Search for the cell housing the specified text and yield its [x, y] center coordinate. 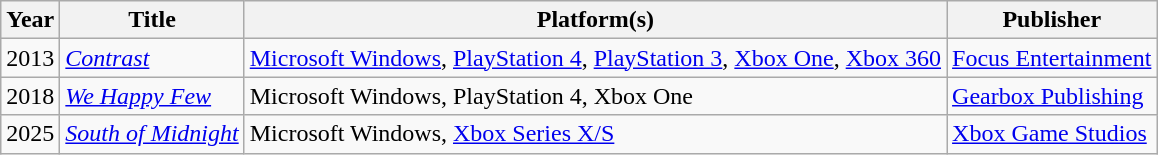
South of Midnight [152, 134]
Focus Entertainment [1052, 58]
Gearbox Publishing [1052, 96]
Microsoft Windows, Xbox Series X/S [595, 134]
2013 [30, 58]
Platform(s) [595, 20]
2018 [30, 96]
We Happy Few [152, 96]
Xbox Game Studios [1052, 134]
Contrast [152, 58]
2025 [30, 134]
Microsoft Windows, PlayStation 4, Xbox One [595, 96]
Publisher [1052, 20]
Year [30, 20]
Title [152, 20]
Microsoft Windows, PlayStation 4, PlayStation 3, Xbox One, Xbox 360 [595, 58]
